Return (x, y) of the center of cell containing provided text 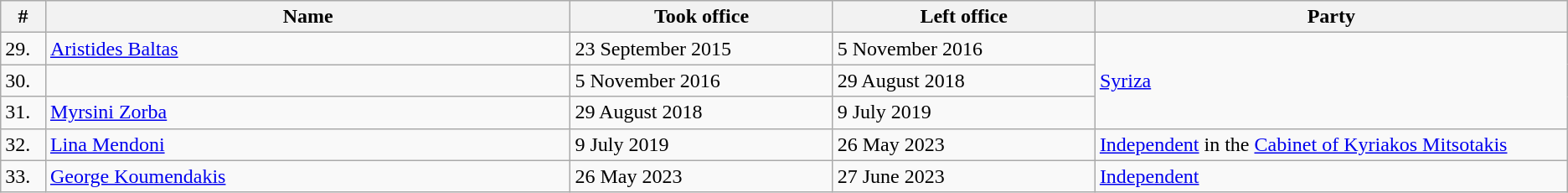
Independent in the Cabinet of Kyriakos Mitsotakis (1331, 144)
Syriza (1331, 81)
# (23, 17)
31. (23, 112)
George Koumendakis (307, 176)
30. (23, 81)
Party (1331, 17)
Independent (1331, 176)
27 June 2023 (963, 176)
Lina Mendoni (307, 144)
Aristides Baltas (307, 49)
32. (23, 144)
Left office (963, 17)
29. (23, 49)
Took office (702, 17)
Myrsini Zorba (307, 112)
Name (307, 17)
23 September 2015 (702, 49)
33. (23, 176)
